Provide the (x, y) coordinate of the cell's center where the given text is located.  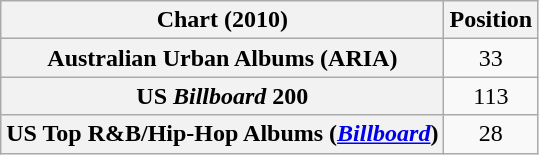
Australian Urban Albums (ARIA) (222, 58)
Position (491, 20)
Chart (2010) (222, 20)
28 (491, 134)
33 (491, 58)
US Top R&B/Hip-Hop Albums (Billboard) (222, 134)
US Billboard 200 (222, 96)
113 (491, 96)
